From the cell containing the given text, extract its center point as [x, y] coordinate. 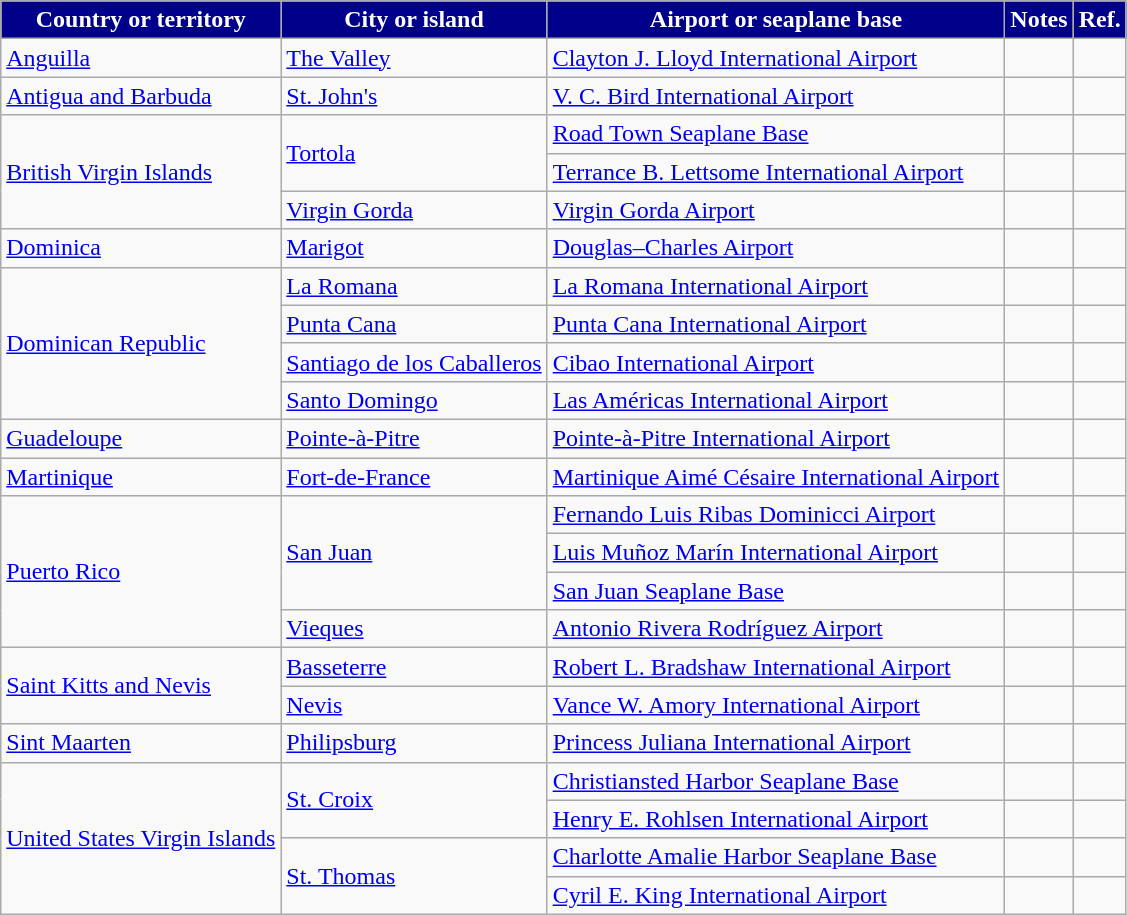
Cyril E. King International Airport [776, 895]
V. C. Bird International Airport [776, 96]
Vance W. Amory International Airport [776, 705]
La Romana International Airport [776, 286]
Marigot [414, 248]
Saint Kitts and Nevis [141, 686]
Notes [1039, 20]
Robert L. Bradshaw International Airport [776, 667]
Dominica [141, 248]
Virgin Gorda [414, 210]
Antigua and Barbuda [141, 96]
City or island [414, 20]
Pointe-à-Pitre International Airport [776, 438]
Puerto Rico [141, 572]
St. John's [414, 96]
Vieques [414, 629]
St. Thomas [414, 876]
Cibao International Airport [776, 362]
La Romana [414, 286]
Ref. [1100, 20]
Antonio Rivera Rodríguez Airport [776, 629]
Henry E. Rohlsen International Airport [776, 819]
Anguilla [141, 58]
Santiago de los Caballeros [414, 362]
Sint Maarten [141, 743]
British Virgin Islands [141, 172]
Fort-de-France [414, 477]
Clayton J. Lloyd International Airport [776, 58]
Tortola [414, 153]
Basseterre [414, 667]
Princess Juliana International Airport [776, 743]
Douglas–Charles Airport [776, 248]
San Juan [414, 553]
Christiansted Harbor Seaplane Base [776, 781]
Martinique Aimé Césaire International Airport [776, 477]
Airport or seaplane base [776, 20]
Martinique [141, 477]
Punta Cana International Airport [776, 324]
Fernando Luis Ribas Dominicci Airport [776, 515]
Terrance B. Lettsome International Airport [776, 172]
Dominican Republic [141, 343]
Country or territory [141, 20]
Guadeloupe [141, 438]
St. Croix [414, 800]
Luis Muñoz Marín International Airport [776, 553]
United States Virgin Islands [141, 838]
The Valley [414, 58]
Punta Cana [414, 324]
Pointe-à-Pitre [414, 438]
Road Town Seaplane Base [776, 134]
Virgin Gorda Airport [776, 210]
Nevis [414, 705]
San Juan Seaplane Base [776, 591]
Philipsburg [414, 743]
Charlotte Amalie Harbor Seaplane Base [776, 857]
Santo Domingo [414, 400]
Las Américas International Airport [776, 400]
